Output the (x, y) coordinate of the center of the cell containing the given text.  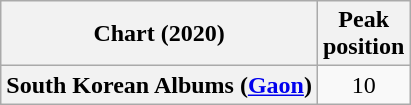
10 (363, 85)
South Korean Albums (Gaon) (160, 85)
Peakposition (363, 34)
Chart (2020) (160, 34)
